Identify which cell holds the provided text, then report its (x, y) central coordinate. 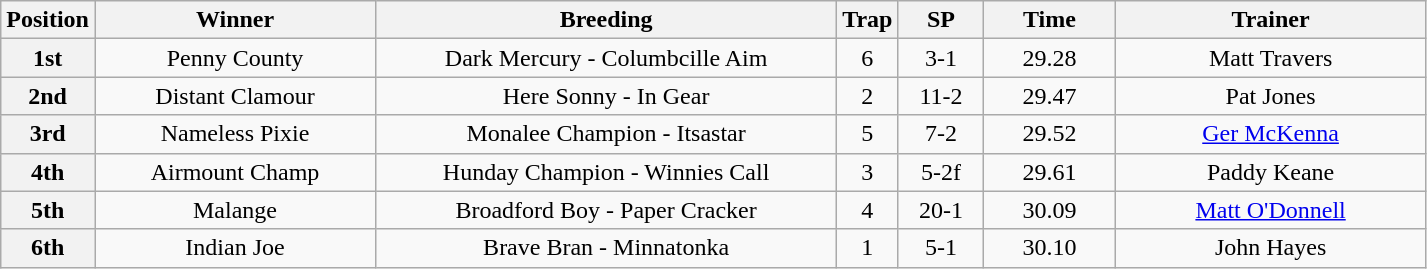
6 (868, 58)
2nd (48, 96)
3rd (48, 134)
20-1 (941, 210)
1 (868, 248)
6th (48, 248)
John Hayes (1270, 248)
4 (868, 210)
5 (868, 134)
3 (868, 172)
Indian Joe (234, 248)
Nameless Pixie (234, 134)
3-1 (941, 58)
Trap (868, 20)
29.61 (1050, 172)
29.47 (1050, 96)
5-2f (941, 172)
Monalee Champion - Itsastar (606, 134)
Airmount Champ (234, 172)
Here Sonny - In Gear (606, 96)
Matt O'Donnell (1270, 210)
7-2 (941, 134)
2 (868, 96)
Distant Clamour (234, 96)
Brave Bran - Minnatonka (606, 248)
Winner (234, 20)
5th (48, 210)
Penny County (234, 58)
11-2 (941, 96)
Position (48, 20)
Pat Jones (1270, 96)
Paddy Keane (1270, 172)
4th (48, 172)
Ger McKenna (1270, 134)
29.52 (1050, 134)
29.28 (1050, 58)
Hunday Champion - Winnies Call (606, 172)
Malange (234, 210)
5-1 (941, 248)
Broadford Boy - Paper Cracker (606, 210)
1st (48, 58)
SP (941, 20)
Breeding (606, 20)
Trainer (1270, 20)
Dark Mercury - Columbcille Aim (606, 58)
30.09 (1050, 210)
Matt Travers (1270, 58)
Time (1050, 20)
30.10 (1050, 248)
